From the cell containing the given text, extract its center point as (x, y) coordinate. 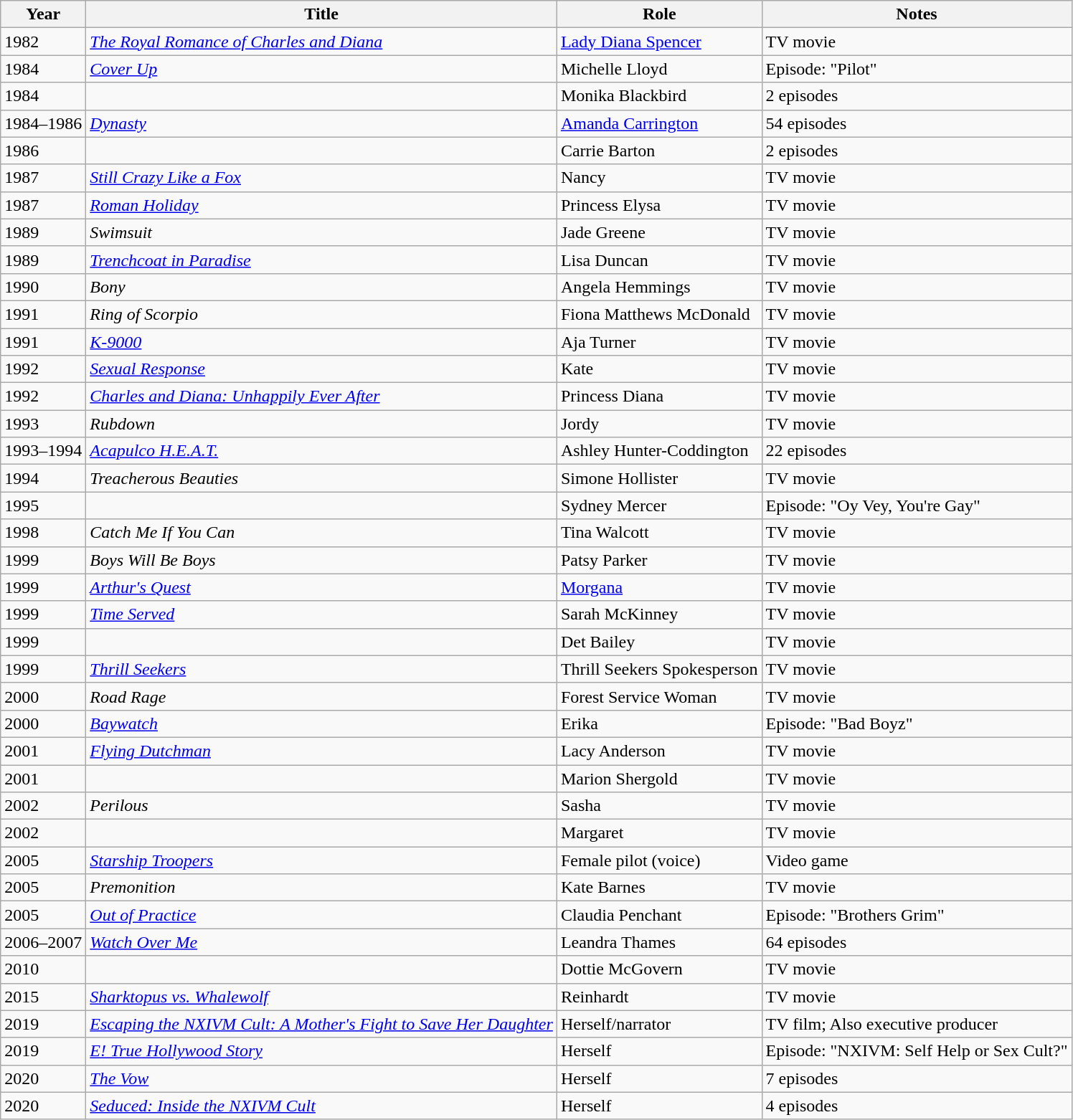
Episode: "Brothers Grim" (917, 915)
1982 (43, 42)
Morgana (659, 587)
64 episodes (917, 942)
Thrill Seekers (321, 669)
Episode: "Pilot" (917, 69)
Jade Greene (659, 232)
Perilous (321, 806)
Forest Service Woman (659, 696)
Princess Diana (659, 397)
Reinhardt (659, 997)
Escaping the NXIVM Cult: A Mother's Fight to Save Her Daughter (321, 1024)
Marion Shergold (659, 778)
Claudia Penchant (659, 915)
Rubdown (321, 424)
Carrie Barton (659, 151)
Patsy Parker (659, 560)
Angela Hemmings (659, 287)
Fiona Matthews McDonald (659, 314)
E! True Hollywood Story (321, 1051)
2010 (43, 969)
4 episodes (917, 1106)
Sasha (659, 806)
Episode: "Bad Boyz" (917, 723)
Baywatch (321, 723)
Thrill Seekers Spokesperson (659, 669)
Roman Holiday (321, 205)
Nancy (659, 178)
Michelle Lloyd (659, 69)
The Vow (321, 1078)
Kate Barnes (659, 888)
1994 (43, 478)
Margaret (659, 833)
Episode: "Oy Vey, You're Gay" (917, 506)
Road Rage (321, 696)
1984–1986 (43, 123)
Jordy (659, 424)
Acapulco H.E.A.T. (321, 451)
Trenchcoat in Paradise (321, 260)
54 episodes (917, 123)
Seduced: Inside the NXIVM Cult (321, 1106)
2006–2007 (43, 942)
22 episodes (917, 451)
K-9000 (321, 342)
Boys Will Be Boys (321, 560)
1995 (43, 506)
Simone Hollister (659, 478)
Treacherous Beauties (321, 478)
Still Crazy Like a Fox (321, 178)
Starship Troopers (321, 860)
The Royal Romance of Charles and Diana (321, 42)
Flying Dutchman (321, 751)
Sharktopus vs. Whalewolf (321, 997)
7 episodes (917, 1078)
Dynasty (321, 123)
Princess Elysa (659, 205)
Sexual Response (321, 369)
Herself/narrator (659, 1024)
Premonition (321, 888)
Time Served (321, 614)
Watch Over Me (321, 942)
2015 (43, 997)
Ashley Hunter-Coddington (659, 451)
Lady Diana Spencer (659, 42)
Bony (321, 287)
Erika (659, 723)
Cover Up (321, 69)
Role (659, 14)
Tina Walcott (659, 533)
Lacy Anderson (659, 751)
Sarah McKinney (659, 614)
1993 (43, 424)
1986 (43, 151)
Leandra Thames (659, 942)
Arthur's Quest (321, 587)
Video game (917, 860)
Sydney Mercer (659, 506)
Episode: "NXIVM: Self Help or Sex Cult?" (917, 1051)
Monika Blackbird (659, 96)
Det Bailey (659, 642)
1993–1994 (43, 451)
Lisa Duncan (659, 260)
Charles and Diana: Unhappily Ever After (321, 397)
Dottie McGovern (659, 969)
Ring of Scorpio (321, 314)
Kate (659, 369)
TV film; Also executive producer (917, 1024)
Amanda Carrington (659, 123)
Year (43, 14)
1998 (43, 533)
1990 (43, 287)
Notes (917, 14)
Title (321, 14)
Female pilot (voice) (659, 860)
Out of Practice (321, 915)
Catch Me If You Can (321, 533)
Aja Turner (659, 342)
Swimsuit (321, 232)
